Detect which cell encompasses the target text, then output its (x, y) center coordinate. 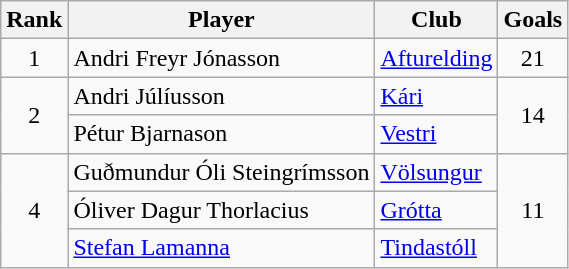
14 (533, 115)
Afturelding (436, 58)
Rank (34, 20)
Kári (436, 96)
11 (533, 210)
Völsungur (436, 172)
2 (34, 115)
Goals (533, 20)
Tindastóll (436, 248)
Óliver Dagur Thorlacius (222, 210)
Stefan Lamanna (222, 248)
4 (34, 210)
21 (533, 58)
Grótta (436, 210)
Guðmundur Óli Steingrímsson (222, 172)
Vestri (436, 134)
Pétur Bjarnason (222, 134)
Club (436, 20)
1 (34, 58)
Andri Júlíusson (222, 96)
Player (222, 20)
Andri Freyr Jónasson (222, 58)
